From the cell containing the given text, extract its center point as (x, y) coordinate. 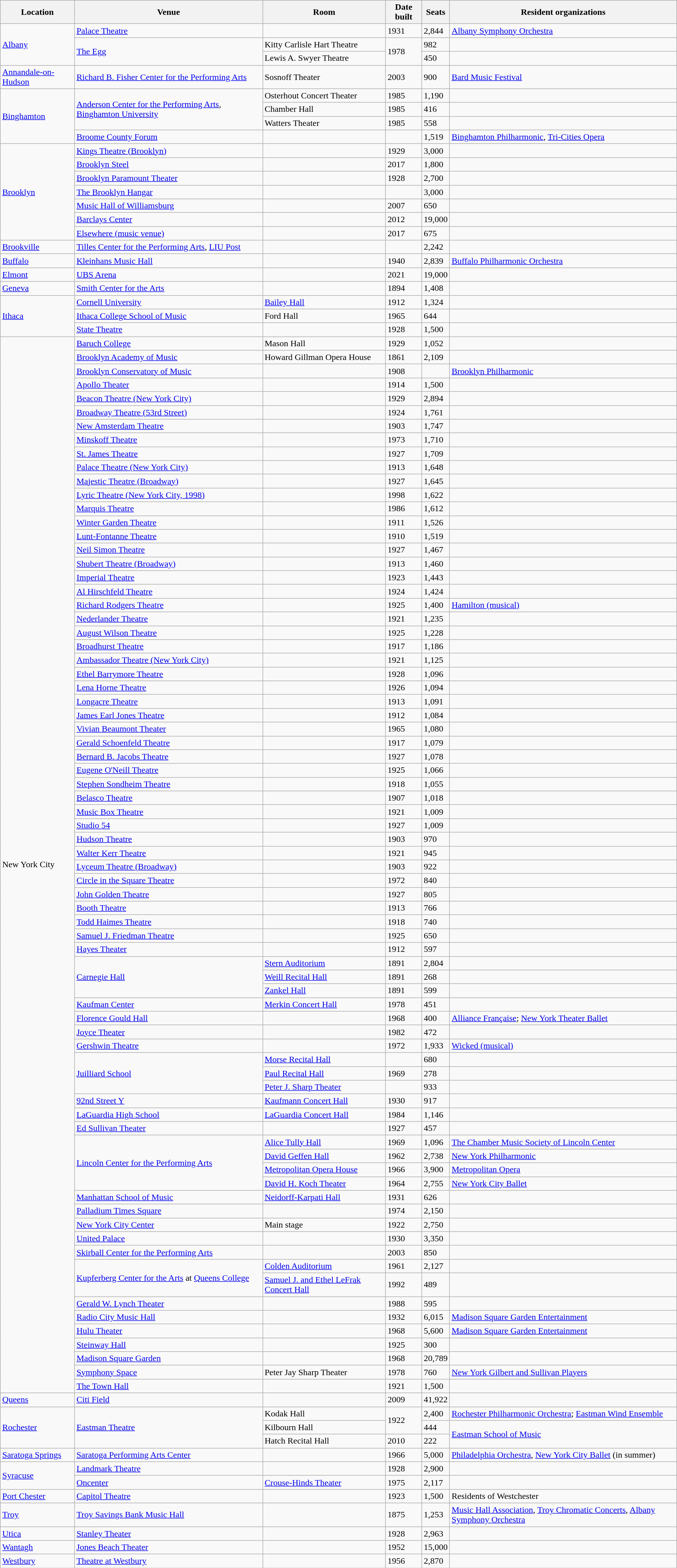
1,018 (435, 798)
558 (435, 123)
Vivian Beaumont Theater (169, 729)
2,700 (435, 178)
St. James Theatre (169, 454)
Madison Square Garden (169, 1359)
Albany Symphony Orchestra (563, 31)
Resident organizations (563, 12)
Ethel Barrymore Theatre (169, 674)
489 (435, 1284)
Broadway Theatre (53rd Street) (169, 412)
Lewis A. Swyer Theatre (324, 58)
Manhattan School of Music (169, 1197)
2007 (404, 206)
597 (435, 949)
1,079 (435, 743)
Hulu Theater (169, 1331)
1,146 (435, 1115)
Samuel J. and Ethel LeFrak Concert Hall (324, 1284)
1,228 (435, 633)
Lyceum Theatre (Broadway) (169, 867)
Jones Beach Theater (169, 1547)
457 (435, 1128)
2,242 (435, 247)
Bailey Hall (324, 302)
Main stage (324, 1225)
Tilles Center for the Performing Arts, LIU Post (169, 247)
451 (435, 1004)
1,526 (435, 522)
1911 (404, 522)
1,091 (435, 702)
Colden Auditorium (324, 1266)
1,761 (435, 412)
2,738 (435, 1156)
1975 (404, 1482)
Hamilton (musical) (563, 605)
1956 (404, 1561)
1,800 (435, 164)
Gerald Schoenfeld Theatre (169, 743)
Stern Auditorium (324, 963)
Binghamton (38, 116)
Brooklyn (38, 192)
Broome County Forum (169, 137)
Theatre at Westbury (169, 1561)
August Wilson Theatre (169, 633)
Merkin Concert Hall (324, 1004)
1926 (404, 688)
State Theatre (169, 330)
268 (435, 977)
400 (435, 1018)
3,350 (435, 1238)
The Chamber Music Society of Lincoln Center (563, 1142)
1,186 (435, 647)
2012 (404, 220)
2,870 (435, 1561)
Troy Savings Bank Music Hall (169, 1514)
2,117 (435, 1482)
2,755 (435, 1183)
Alice Tully Hall (324, 1142)
1952 (404, 1547)
1998 (404, 495)
675 (435, 233)
Utica (38, 1534)
760 (435, 1372)
Gershwin Theatre (169, 1046)
5,000 (435, 1455)
Music Hall of Williamsburg (169, 206)
Winter Garden Theatre (169, 522)
2,150 (435, 1211)
Al Hirschfeld Theatre (169, 591)
Chamber Hall (324, 109)
1,710 (435, 440)
1,078 (435, 757)
1894 (404, 288)
Bard Music Festival (563, 77)
680 (435, 1059)
Wicked (musical) (563, 1046)
Kitty Carlisle Hart Theatre (324, 45)
Samuel J. Friedman Theatre (169, 936)
Brookville (38, 247)
41,922 (435, 1400)
1,424 (435, 591)
Hatch Recital Hall (324, 1441)
1,443 (435, 577)
1,709 (435, 454)
Symphony Space (169, 1372)
5,600 (435, 1331)
1,400 (435, 605)
Music Hall Association, Troy Chromatic Concerts, Albany Symphony Orchestra (563, 1514)
1,648 (435, 467)
Radio City Music Hall (169, 1317)
Kaufmann Concert Hall (324, 1101)
Residents of Westchester (563, 1496)
2,894 (435, 398)
Majestic Theatre (Broadway) (169, 481)
1,253 (435, 1514)
626 (435, 1197)
1,467 (435, 550)
Alliance Française; New York Theater Ballet (563, 1018)
Watters Theater (324, 123)
Zankel Hall (324, 991)
1984 (404, 1115)
Saratoga Springs (38, 1455)
Kilbourn Hall (324, 1427)
Queens (38, 1400)
Neidorff-Karpati Hall (324, 1197)
Brooklyn Paramount Theater (169, 178)
2009 (404, 1400)
Lincoln Center for the Performing Arts (169, 1163)
1,125 (435, 660)
1,084 (435, 715)
933 (435, 1087)
Peter Jay Sharp Theater (324, 1372)
1,190 (435, 96)
Troy (38, 1514)
Bernard B. Jacobs Theatre (169, 757)
Venue (169, 12)
New York City Center (169, 1225)
1,080 (435, 729)
Palace Theatre (169, 31)
Broadhurst Theatre (169, 647)
Skirball Center for the Performing Arts (169, 1252)
Apollo Theater (169, 385)
Eastman School of Music (563, 1434)
Ambassador Theatre (New York City) (169, 660)
Anderson Center for the Performing Arts, Binghamton University (169, 109)
Brooklyn Philharmonic (563, 371)
2010 (404, 1441)
Stanley Theater (169, 1534)
2,844 (435, 31)
Lyric Theatre (New York City, 1998) (169, 495)
Music Box Theatre (169, 811)
Longacre Theatre (169, 702)
Wantagh (38, 1547)
444 (435, 1427)
2,400 (435, 1414)
Rochester (38, 1427)
Syracuse (38, 1475)
2,109 (435, 357)
1,052 (435, 343)
Brooklyn Conservatory of Music (169, 371)
644 (435, 316)
Eugene O'Neill Theatre (169, 770)
840 (435, 881)
New Amsterdam Theatre (169, 426)
Seats (435, 12)
Palladium Times Square (169, 1211)
Location (38, 12)
Weill Recital Hall (324, 977)
1,324 (435, 302)
Palace Theatre (New York City) (169, 467)
1875 (404, 1514)
945 (435, 853)
805 (435, 894)
LaGuardia Concert Hall (324, 1115)
Stephen Sondheim Theatre (169, 784)
Todd Haimes Theatre (169, 922)
Joyce Theater (169, 1032)
Brooklyn Academy of Music (169, 357)
970 (435, 839)
3,900 (435, 1170)
278 (435, 1073)
1940 (404, 261)
1,612 (435, 509)
Circle in the Square Theatre (169, 881)
New York City (38, 865)
Walter Kerr Theatre (169, 853)
The Town Hall (169, 1386)
1,055 (435, 784)
Ed Sullivan Theater (169, 1128)
Minskoff Theatre (169, 440)
Albany (38, 45)
New York Philharmonic (563, 1156)
Howard Gillman Opera House (324, 357)
Port Chester (38, 1496)
599 (435, 991)
LaGuardia High School (169, 1115)
2,127 (435, 1266)
Beacon Theatre (New York City) (169, 398)
1,747 (435, 426)
1910 (404, 536)
1973 (404, 440)
Kupferberg Center for the Arts at Queens College (169, 1278)
740 (435, 922)
David H. Koch Theater (324, 1183)
766 (435, 908)
Binghamton Philharmonic, Tri-Cities Opera (563, 137)
Morse Recital Hall (324, 1059)
Buffalo (38, 261)
Annandale-on-Hudson (38, 77)
Mason Hall (324, 343)
1932 (404, 1317)
222 (435, 1441)
UBS Arena (169, 275)
92nd Street Y (169, 1101)
Florence Gould Hall (169, 1018)
1861 (404, 357)
Ithaca College School of Music (169, 316)
Capitol Theatre (169, 1496)
20,789 (435, 1359)
Ithaca (38, 316)
Baruch College (169, 343)
2,839 (435, 261)
1,460 (435, 564)
1988 (404, 1304)
Saratoga Performing Arts Center (169, 1455)
1982 (404, 1032)
Date built (404, 12)
1962 (404, 1156)
1,235 (435, 619)
Gerald W. Lynch Theater (169, 1304)
Imperial Theatre (169, 577)
Barclays Center (169, 220)
Kleinhans Music Hall (169, 261)
Richard B. Fisher Center for the Performing Arts (169, 77)
Shubert Theatre (Broadway) (169, 564)
15,000 (435, 1547)
Steinway Hall (169, 1345)
Landmark Theatre (169, 1469)
Booth Theatre (169, 908)
1914 (404, 385)
Lena Horne Theatre (169, 688)
1908 (404, 371)
Brooklyn Steel (169, 164)
1986 (404, 509)
Hayes Theater (169, 949)
1907 (404, 798)
Westbury (38, 1561)
Philadelphia Orchestra, New York City Ballet (in summer) (563, 1455)
2,963 (435, 1534)
Belasco Theatre (169, 798)
Kodak Hall (324, 1414)
2,804 (435, 963)
472 (435, 1032)
Smith Center for the Arts (169, 288)
Elmont (38, 275)
1992 (404, 1284)
Carnegie Hall (169, 977)
David Geffen Hall (324, 1156)
Nederlander Theatre (169, 619)
1974 (404, 1211)
450 (435, 58)
United Palace (169, 1238)
900 (435, 77)
New York City Ballet (563, 1183)
416 (435, 109)
Peter J. Sharp Theater (324, 1087)
Ford Hall (324, 316)
Kaufman Center (169, 1004)
Elsewhere (music venue) (169, 233)
Hudson Theatre (169, 839)
Oncenter (169, 1482)
Osterhout Concert Theater (324, 96)
Citi Field (169, 1400)
1,408 (435, 288)
1961 (404, 1266)
1,933 (435, 1046)
Studio 54 (169, 825)
Juilliard School (169, 1073)
1,622 (435, 495)
Paul Recital Hall (324, 1073)
6,015 (435, 1317)
1964 (404, 1183)
2021 (404, 275)
Cornell University (169, 302)
Metropolitan Opera House (324, 1170)
1,094 (435, 688)
Kings Theatre (Brooklyn) (169, 151)
2,750 (435, 1225)
595 (435, 1304)
Richard Rodgers Theatre (169, 605)
The Brooklyn Hangar (169, 192)
Marquis Theatre (169, 509)
Eastman Theatre (169, 1427)
Rochester Philharmonic Orchestra; Eastman Wind Ensemble (563, 1414)
Lunt-Fontanne Theatre (169, 536)
Room (324, 12)
300 (435, 1345)
1,645 (435, 481)
James Earl Jones Theatre (169, 715)
982 (435, 45)
1,066 (435, 770)
John Golden Theatre (169, 894)
Crouse-Hinds Theater (324, 1482)
917 (435, 1101)
Neil Simon Theatre (169, 550)
Sosnoff Theater (324, 77)
850 (435, 1252)
The Egg (169, 51)
2,900 (435, 1469)
New York Gilbert and Sullivan Players (563, 1372)
Metropolitan Opera (563, 1170)
922 (435, 867)
Buffalo Philharmonic Orchestra (563, 261)
Geneva (38, 288)
